For the text-containing cell, return its midpoint in (x, y) coordinate format. 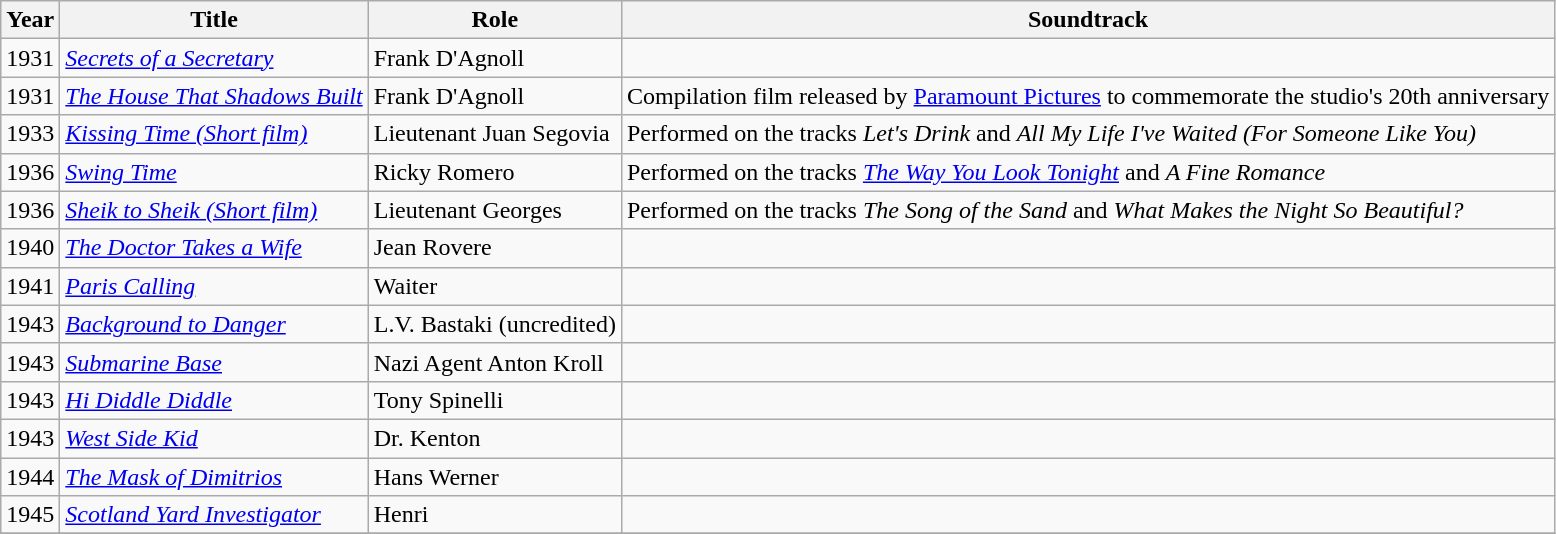
Soundtrack (1088, 20)
Year (30, 20)
Role (494, 20)
Lieutenant Georges (494, 210)
Waiter (494, 286)
Paris Calling (214, 286)
Performed on the tracks Let's Drink and All My Life I've Waited (For Someone Like You) (1088, 134)
Performed on the tracks The Way You Look Tonight and A Fine Romance (1088, 172)
L.V. Bastaki (uncredited) (494, 324)
Lieutenant Juan Segovia (494, 134)
Swing Time (214, 172)
Kissing Time (Short film) (214, 134)
Background to Danger (214, 324)
Nazi Agent Anton Kroll (494, 362)
Ricky Romero (494, 172)
Hi Diddle Diddle (214, 400)
The Mask of Dimitrios (214, 477)
Scotland Yard Investigator (214, 515)
West Side Kid (214, 438)
The Doctor Takes a Wife (214, 248)
1944 (30, 477)
Compilation film released by Paramount Pictures to commemorate the studio's 20th anniversary (1088, 96)
The House That Shadows Built (214, 96)
Title (214, 20)
Secrets of a Secretary (214, 58)
1941 (30, 286)
Hans Werner (494, 477)
Submarine Base (214, 362)
1933 (30, 134)
Dr. Kenton (494, 438)
1945 (30, 515)
Henri (494, 515)
Tony Spinelli (494, 400)
Jean Rovere (494, 248)
Sheik to Sheik (Short film) (214, 210)
1940 (30, 248)
Performed on the tracks The Song of the Sand and What Makes the Night So Beautiful? (1088, 210)
